Extract the [X, Y] coordinate from the center of the cell holding the provided text.  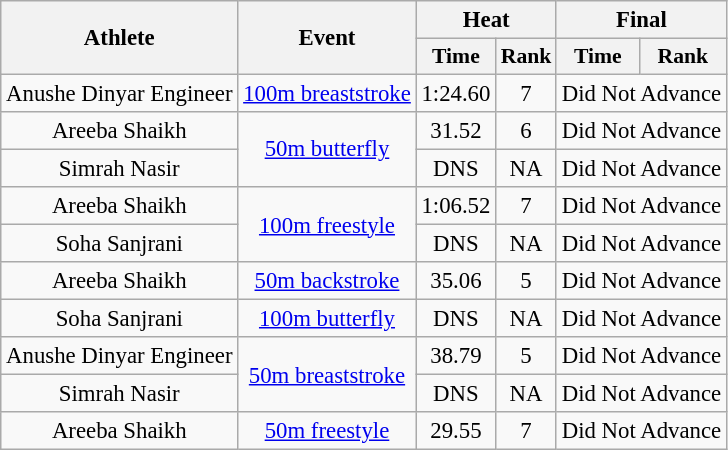
31.52 [456, 131]
38.79 [456, 356]
100m breaststroke [327, 93]
50m backstroke [327, 281]
100m butterfly [327, 319]
Event [327, 38]
50m breaststroke [327, 374]
Heat [486, 20]
6 [526, 131]
100m freestyle [327, 224]
Final [641, 20]
1:06.52 [456, 206]
35.06 [456, 281]
Athlete [120, 38]
50m freestyle [327, 431]
50m butterfly [327, 150]
1:24.60 [456, 93]
29.55 [456, 431]
